Determine the (x, y) coordinate at the center of the cell enclosing the given text.  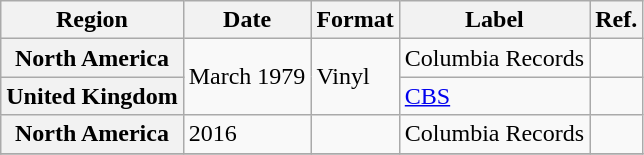
March 1979 (247, 77)
Label (494, 20)
Region (92, 20)
2016 (247, 134)
CBS (494, 96)
Date (247, 20)
Format (355, 20)
Vinyl (355, 77)
Ref. (616, 20)
United Kingdom (92, 96)
